Return [x, y] of the center of cell containing provided text 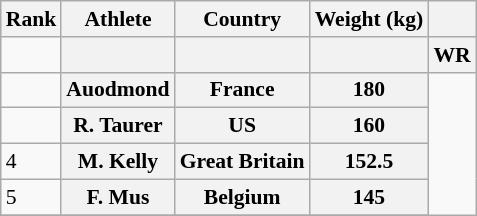
WR [452, 55]
Great Britain [242, 162]
Athlete [118, 19]
R. Taurer [118, 126]
4 [32, 162]
Auodmond [118, 90]
152.5 [370, 162]
F. Mus [118, 197]
US [242, 126]
5 [32, 197]
M. Kelly [118, 162]
France [242, 90]
160 [370, 126]
Weight (kg) [370, 19]
Belgium [242, 197]
145 [370, 197]
Country [242, 19]
180 [370, 90]
Rank [32, 19]
